Find where the given text appears and provide that cell's center as (X, Y) coordinate. 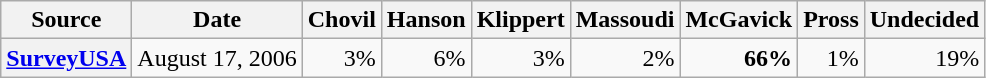
6% (426, 58)
Hanson (426, 20)
Chovil (342, 20)
Pross (832, 20)
August 17, 2006 (217, 58)
Source (66, 20)
Undecided (924, 20)
1% (832, 58)
SurveyUSA (66, 58)
Klippert (520, 20)
McGavick (739, 20)
2% (625, 58)
Date (217, 20)
19% (924, 58)
Massoudi (625, 20)
66% (739, 58)
